Search for the cell housing the specified text and yield its (x, y) center coordinate. 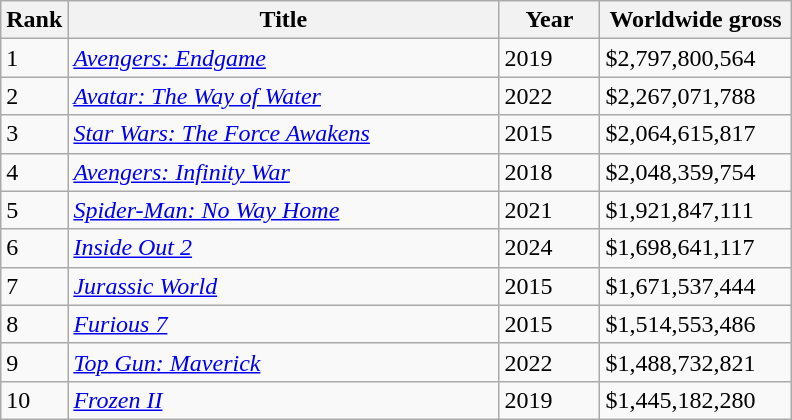
$1,671,537,444 (696, 286)
$1,445,182,280 (696, 400)
8 (34, 324)
Furious 7 (284, 324)
2018 (550, 172)
Avatar: The Way of Water (284, 96)
Spider-Man: No Way Home (284, 210)
3 (34, 134)
$2,048,359,754 (696, 172)
2024 (550, 248)
10 (34, 400)
Inside Out 2 (284, 248)
Top Gun: Maverick (284, 362)
Avengers: Infinity War (284, 172)
Jurassic World (284, 286)
5 (34, 210)
$2,064,615,817 (696, 134)
9 (34, 362)
Title (284, 20)
Frozen II (284, 400)
$1,921,847,111 (696, 210)
Rank (34, 20)
2021 (550, 210)
7 (34, 286)
Avengers: Endgame (284, 58)
4 (34, 172)
2 (34, 96)
1 (34, 58)
$1,488,732,821 (696, 362)
6 (34, 248)
Year (550, 20)
$1,698,641,117 (696, 248)
Star Wars: The Force Awakens (284, 134)
$2,267,071,788 (696, 96)
Worldwide gross (696, 20)
$2,797,800,564 (696, 58)
$1,514,553,486 (696, 324)
